Locate the cell with the specified text and output its [x, y] center coordinate. 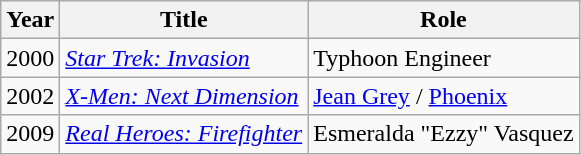
Typhoon Engineer [444, 58]
2002 [30, 96]
2009 [30, 134]
2000 [30, 58]
Esmeralda "Ezzy" Vasquez [444, 134]
Year [30, 20]
Role [444, 20]
X-Men: Next Dimension [184, 96]
Star Trek: Invasion [184, 58]
Jean Grey / Phoenix [444, 96]
Real Heroes: Firefighter [184, 134]
Title [184, 20]
